Provide the (X, Y) coordinate of the cell's center where the given text is located.  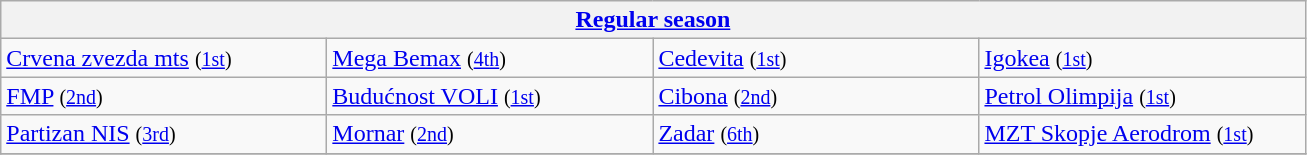
Petrol Olimpija (1st) (1142, 96)
Mornar (2nd) (490, 134)
MZT Skopje Aerodrom (1st) (1142, 134)
FMP (2nd) (164, 96)
Igokea (1st) (1142, 58)
Cibona (2nd) (816, 96)
Budućnost VOLI (1st) (490, 96)
Crvena zvezda mts (1st) (164, 58)
Mega Bemax (4th) (490, 58)
Cedevita (1st) (816, 58)
Partizan NIS (3rd) (164, 134)
Regular season (653, 20)
Zadar (6th) (816, 134)
